Locate the cell with the specified text and output its [x, y] center coordinate. 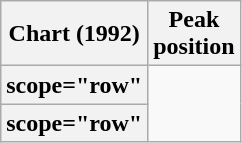
Chart (1992) [74, 34]
Peakposition [194, 34]
